Scan for the cell matching the given text and deliver its [X, Y] coordinate at center. 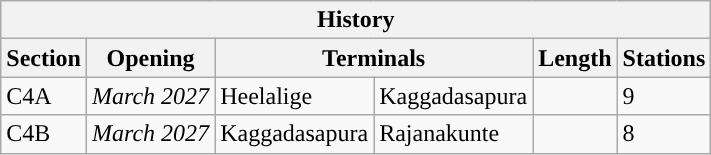
Opening [150, 58]
History [356, 20]
9 [664, 96]
Heelalige [294, 96]
Section [44, 58]
Terminals [374, 58]
Rajanakunte [454, 134]
C4A [44, 96]
Length [575, 58]
C4B [44, 134]
Stations [664, 58]
8 [664, 134]
